Detect which cell encompasses the target text, then output its (x, y) center coordinate. 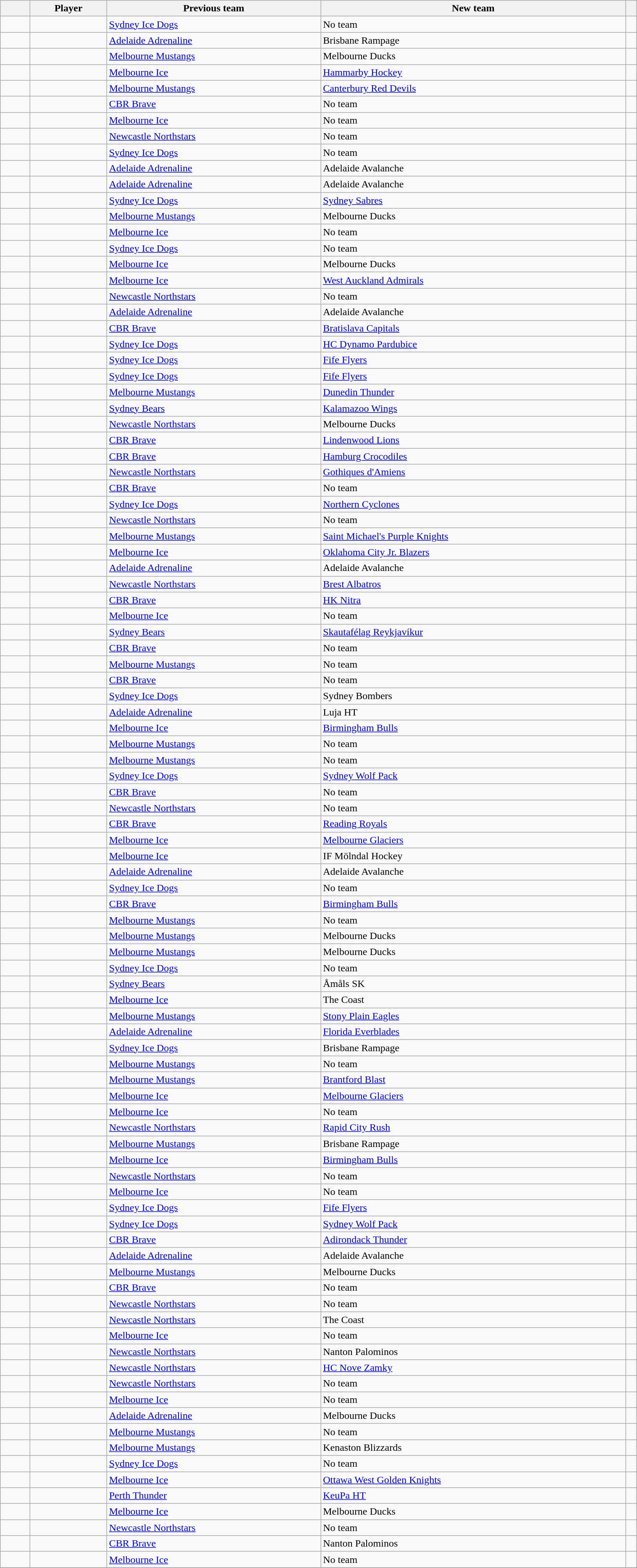
Perth Thunder (213, 1496)
Skautafélag Reykjavíkur (473, 632)
Florida Everblades (473, 1032)
Dunedin Thunder (473, 392)
Stony Plain Eagles (473, 1016)
Brest Albatros (473, 584)
West Auckland Admirals (473, 280)
Adirondack Thunder (473, 1240)
New team (473, 8)
Player (68, 8)
Ottawa West Golden Knights (473, 1479)
Kalamazoo Wings (473, 408)
Gothiques d'Amiens (473, 472)
Saint Michael's Purple Knights (473, 536)
Lindenwood Lions (473, 440)
Åmåls SK (473, 984)
Canterbury Red Devils (473, 88)
Brantford Blast (473, 1080)
Sydney Sabres (473, 200)
Hamburg Crocodiles (473, 456)
Northern Cyclones (473, 504)
IF Mölndal Hockey (473, 856)
HC Dynamo Pardubice (473, 344)
Previous team (213, 8)
Luja HT (473, 712)
HK Nitra (473, 600)
Hammarby Hockey (473, 72)
Oklahoma City Jr. Blazers (473, 552)
Reading Royals (473, 824)
KeuPa HT (473, 1496)
Sydney Bombers (473, 696)
Rapid City Rush (473, 1128)
Kenaston Blizzards (473, 1447)
Bratislava Capitals (473, 328)
HC Nove Zamky (473, 1368)
